Search for the cell housing the specified text and yield its (x, y) center coordinate. 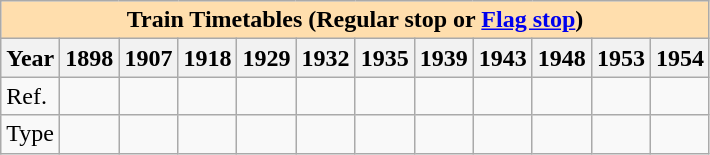
1935 (384, 58)
Year (30, 58)
1948 (562, 58)
1907 (148, 58)
1898 (90, 58)
Ref. (30, 96)
Train Timetables (Regular stop or Flag stop) (356, 20)
1943 (502, 58)
1953 (620, 58)
Type (30, 134)
1939 (444, 58)
1932 (326, 58)
1954 (680, 58)
1918 (208, 58)
1929 (266, 58)
